Extract the (X, Y) coordinate from the center of the cell holding the provided text.  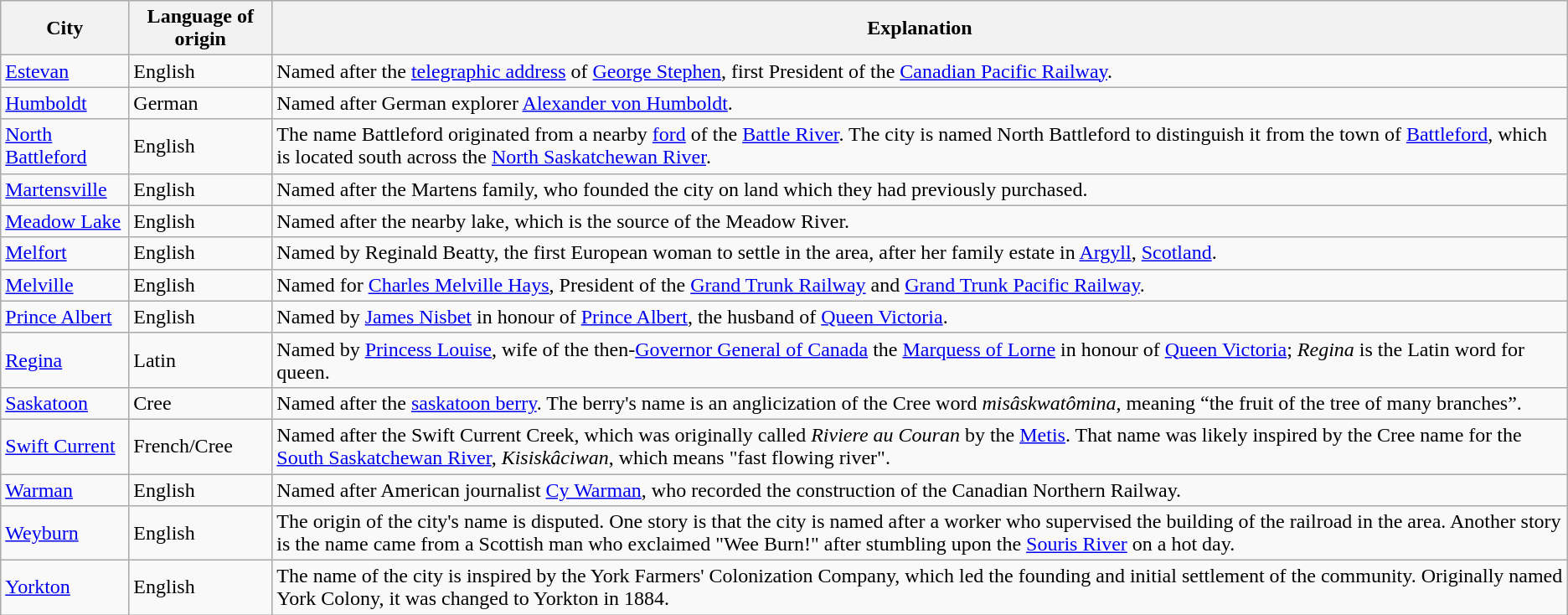
Language of origin (201, 28)
Meadow Lake (65, 221)
French/Cree (201, 446)
Named after American journalist Cy Warman, who recorded the construction of the Canadian Northern Railway. (920, 490)
Named after the nearby lake, which is the source of the Meadow River. (920, 221)
Named by Reginald Beatty, the first European woman to settle in the area, after her family estate in Argyll, Scotland. (920, 253)
Warman (65, 490)
Melfort (65, 253)
Saskatoon (65, 403)
Explanation (920, 28)
Estevan (65, 71)
Named by James Nisbet in honour of Prince Albert, the husband of Queen Victoria. (920, 317)
Humboldt (65, 103)
North Battleford (65, 146)
Named after the Martens family, who founded the city on land which they had previously purchased. (920, 189)
German (201, 103)
Melville (65, 285)
Named after German explorer Alexander von Humboldt. (920, 103)
Martensville (65, 189)
Named for Charles Melville Hays, President of the Grand Trunk Railway and Grand Trunk Pacific Railway. (920, 285)
Prince Albert (65, 317)
Named after the telegraphic address of George Stephen, first President of the Canadian Pacific Railway. (920, 71)
Latin (201, 360)
City (65, 28)
Cree (201, 403)
Weyburn (65, 533)
Regina (65, 360)
Swift Current (65, 446)
Yorkton (65, 588)
